From the cell containing the given text, extract its center point as (x, y) coordinate. 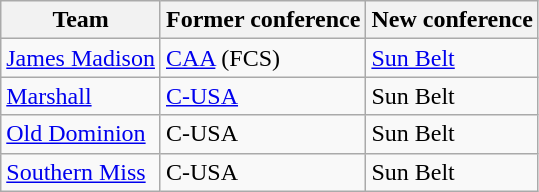
Southern Miss (81, 172)
Old Dominion (81, 134)
Marshall (81, 96)
CAA (FCS) (262, 58)
James Madison (81, 58)
Former conference (262, 20)
New conference (452, 20)
Team (81, 20)
